Extract the (X, Y) coordinate from the center of the cell holding the provided text.  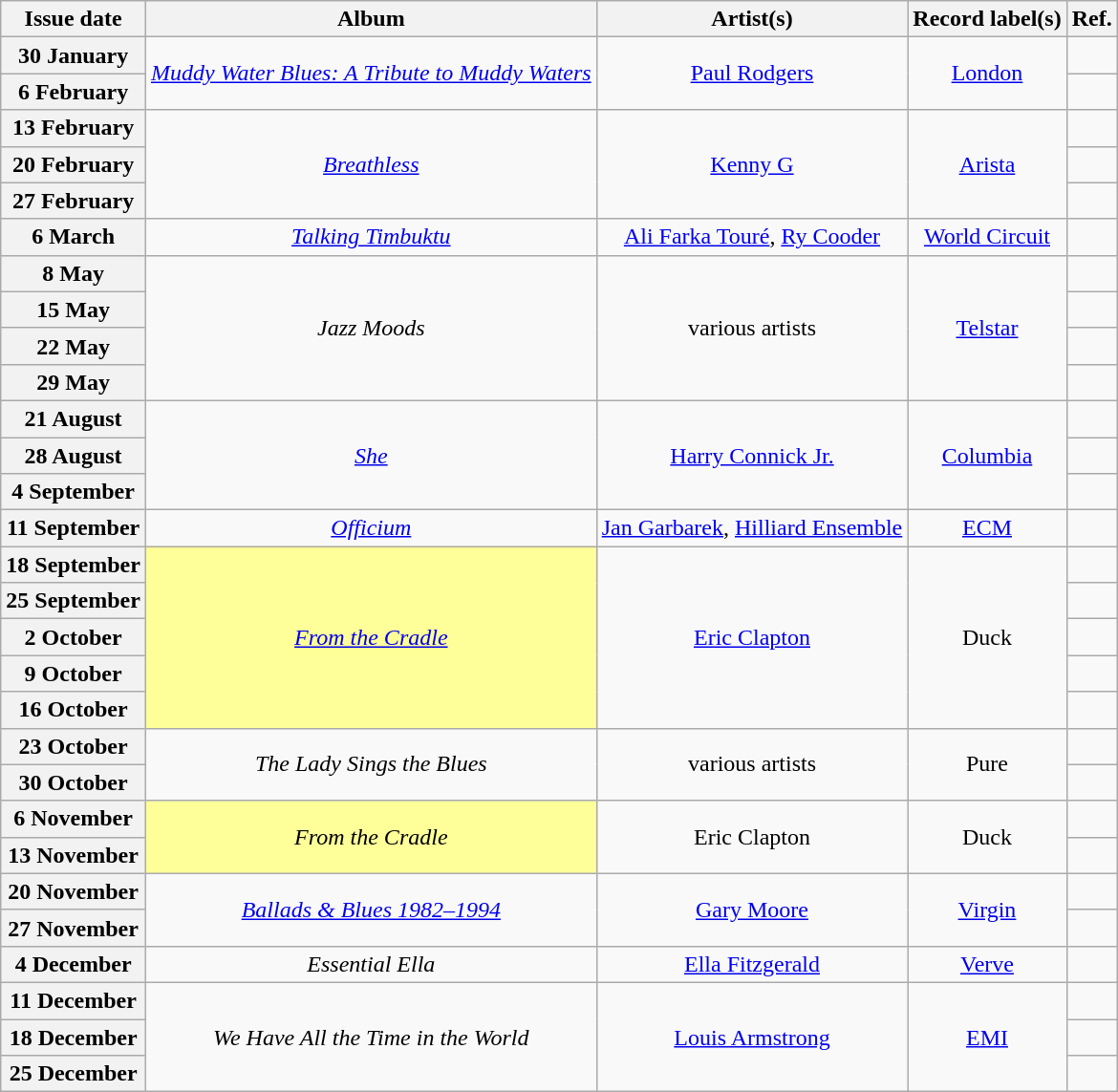
30 October (74, 782)
Harry Connick Jr. (752, 455)
Ella Fitzgerald (752, 964)
27 February (74, 201)
4 December (74, 964)
We Have All the Time in the World (371, 1037)
Kenny G (752, 164)
World Circuit (987, 237)
16 October (74, 710)
11 September (74, 528)
18 September (74, 565)
ECM (987, 528)
Louis Armstrong (752, 1037)
The Lady Sings the Blues (371, 764)
Muddy Water Blues: A Tribute to Muddy Waters (371, 74)
6 November (74, 819)
2 October (74, 637)
6 February (74, 92)
27 November (74, 928)
6 March (74, 237)
13 February (74, 128)
11 December (74, 1000)
Ballads & Blues 1982–1994 (371, 910)
Arista (987, 164)
Paul Rodgers (752, 74)
Ref. (1091, 19)
25 September (74, 601)
Jan Garbarek, Hilliard Ensemble (752, 528)
Ali Farka Touré, Ry Cooder (752, 237)
Album (371, 19)
Pure (987, 764)
Artist(s) (752, 19)
Jazz Moods (371, 328)
Essential Ella (371, 964)
Gary Moore (752, 910)
London (987, 74)
Columbia (987, 455)
Issue date (74, 19)
Virgin (987, 910)
Record label(s) (987, 19)
23 October (74, 746)
Officium (371, 528)
25 December (74, 1074)
15 May (74, 310)
29 May (74, 382)
Telstar (987, 328)
4 September (74, 492)
Breathless (371, 164)
Talking Timbuktu (371, 237)
9 October (74, 674)
30 January (74, 55)
She (371, 455)
22 May (74, 346)
13 November (74, 855)
20 February (74, 164)
Verve (987, 964)
20 November (74, 891)
28 August (74, 456)
18 December (74, 1037)
EMI (987, 1037)
21 August (74, 418)
8 May (74, 273)
